For the text-containing cell, return its midpoint in (x, y) coordinate format. 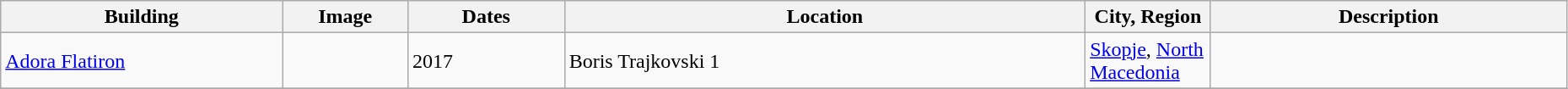
City, Region (1149, 17)
Image (346, 17)
Location (825, 17)
Skopje, North Macedonia (1149, 61)
Adora Flatiron (142, 61)
Description (1388, 17)
Building (142, 17)
Boris Trajkovski 1 (825, 61)
2017 (486, 61)
Dates (486, 17)
